Search for the cell housing the specified text and yield its (X, Y) center coordinate. 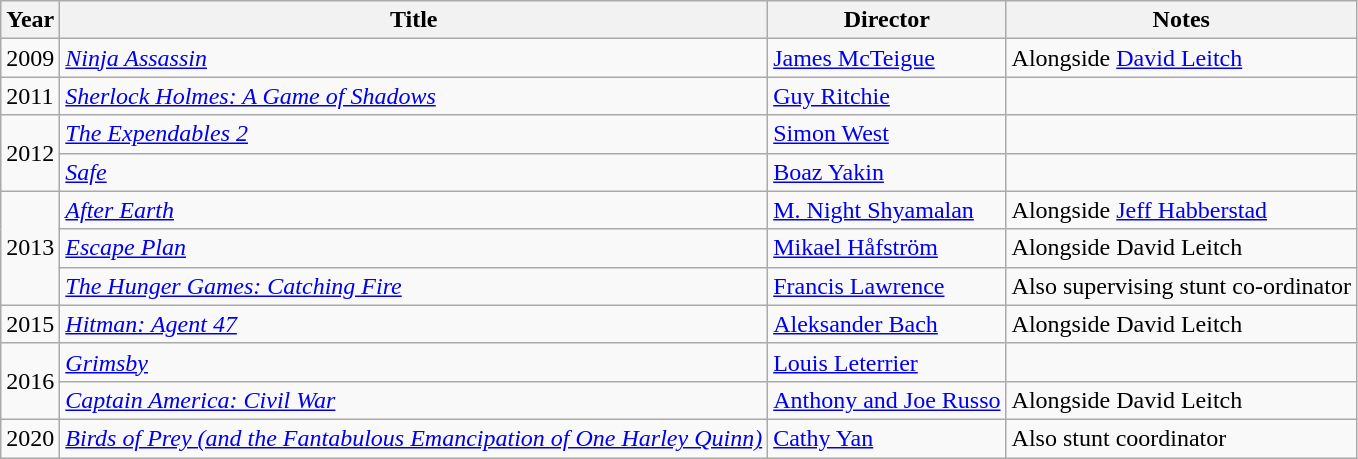
Anthony and Joe Russo (887, 400)
M. Night Shyamalan (887, 210)
Hitman: Agent 47 (414, 324)
Also stunt coordinator (1181, 438)
Simon West (887, 134)
Notes (1181, 20)
The Expendables 2 (414, 134)
The Hunger Games: Catching Fire (414, 286)
Safe (414, 172)
Ninja Assassin (414, 58)
2015 (30, 324)
Title (414, 20)
Alongside Jeff Habberstad (1181, 210)
Year (30, 20)
James McTeigue (887, 58)
Also supervising stunt co-ordinator (1181, 286)
2009 (30, 58)
After Earth (414, 210)
Grimsby (414, 362)
Louis Leterrier (887, 362)
2011 (30, 96)
Escape Plan (414, 248)
Aleksander Bach (887, 324)
Director (887, 20)
Cathy Yan (887, 438)
Francis Lawrence (887, 286)
Boaz Yakin (887, 172)
2020 (30, 438)
2012 (30, 153)
Guy Ritchie (887, 96)
Captain America: Civil War (414, 400)
Mikael Håfström (887, 248)
Birds of Prey (and the Fantabulous Emancipation of One Harley Quinn) (414, 438)
2013 (30, 248)
Sherlock Holmes: A Game of Shadows (414, 96)
2016 (30, 381)
